Detect which cell encompasses the target text, then output its (X, Y) center coordinate. 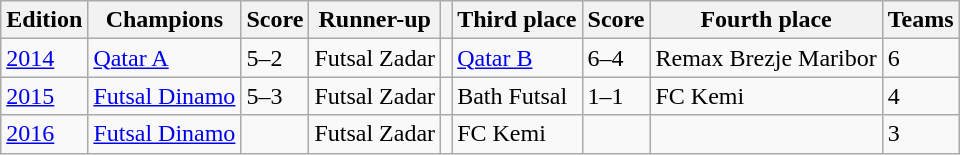
2015 (44, 96)
6 (920, 58)
Edition (44, 20)
5–3 (275, 96)
2014 (44, 58)
Teams (920, 20)
Remax Brezje Maribor (766, 58)
Qatar A (164, 58)
Champions (164, 20)
Bath Futsal (517, 96)
Qatar B (517, 58)
4 (920, 96)
5–2 (275, 58)
2016 (44, 134)
Third place (517, 20)
6–4 (616, 58)
Runner-up (375, 20)
3 (920, 134)
Fourth place (766, 20)
1–1 (616, 96)
